Provide the [x, y] coordinate of the cell's center where the given text is located.  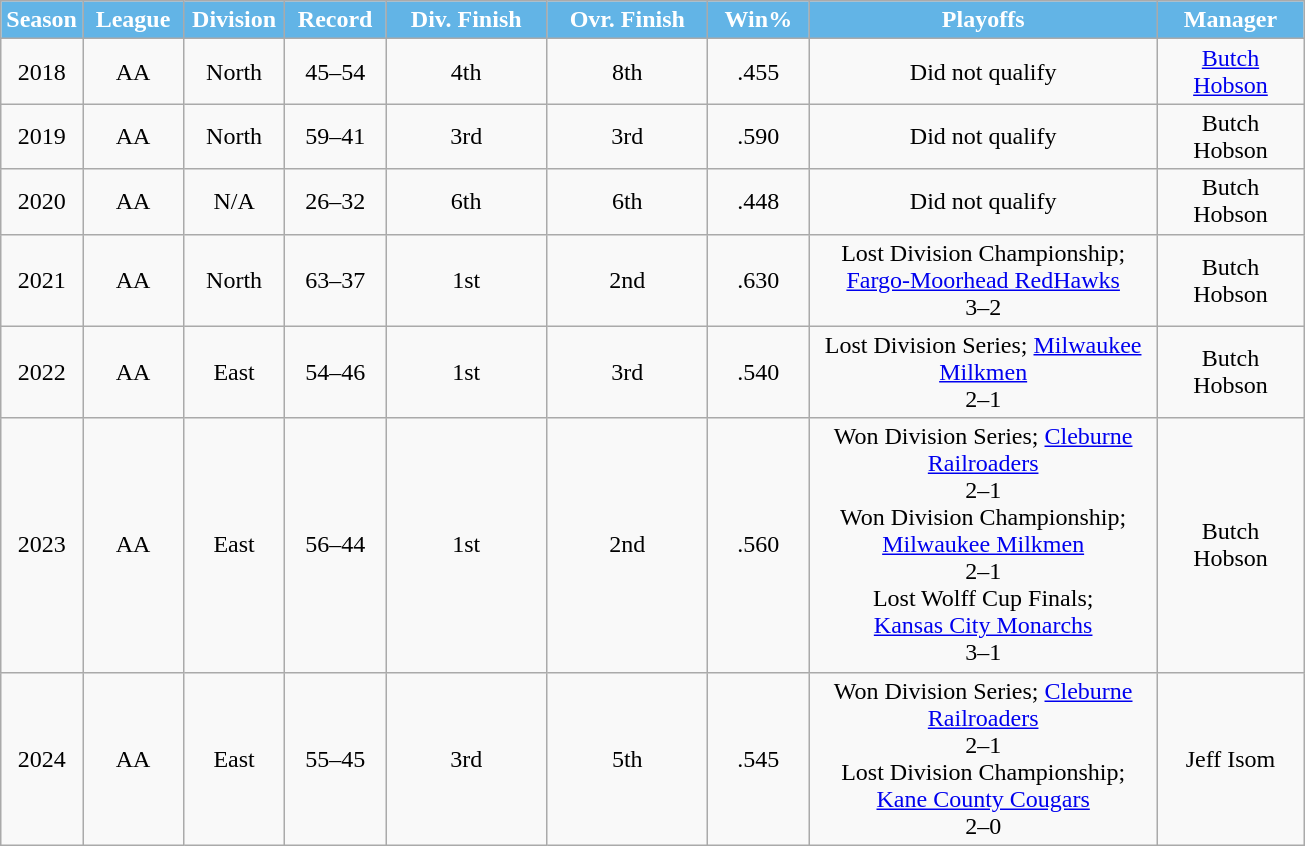
4th [466, 72]
55–45 [336, 758]
Playoffs [984, 20]
Won Division Series; Cleburne Railroaders2–1 Won Division Championship; Milwaukee Milkmen2–1 Lost Wolff Cup Finals;Kansas City Monarchs3–1 [984, 545]
8th [628, 72]
59–41 [336, 136]
.630 [758, 280]
2020 [42, 202]
Division [234, 20]
Manager [1230, 20]
2024 [42, 758]
.455 [758, 72]
.545 [758, 758]
2019 [42, 136]
54–46 [336, 372]
League [132, 20]
56–44 [336, 545]
Div. Finish [466, 20]
Lost Division Championship; Fargo-Moorhead RedHawks 3–2 [984, 280]
63–37 [336, 280]
Won Division Series; Cleburne Railroaders2–1 Lost Division Championship; Kane County Cougars2–0 [984, 758]
N/A [234, 202]
2022 [42, 372]
26–32 [336, 202]
Season [42, 20]
Jeff Isom [1230, 758]
Ovr. Finish [628, 20]
2021 [42, 280]
.448 [758, 202]
45–54 [336, 72]
.540 [758, 372]
Win% [758, 20]
Lost Division Series; Milwaukee Milkmen2–1 [984, 372]
.560 [758, 545]
5th [628, 758]
.590 [758, 136]
2023 [42, 545]
Record [336, 20]
2018 [42, 72]
